Extract the [x, y] coordinate from the center of the cell holding the provided text.  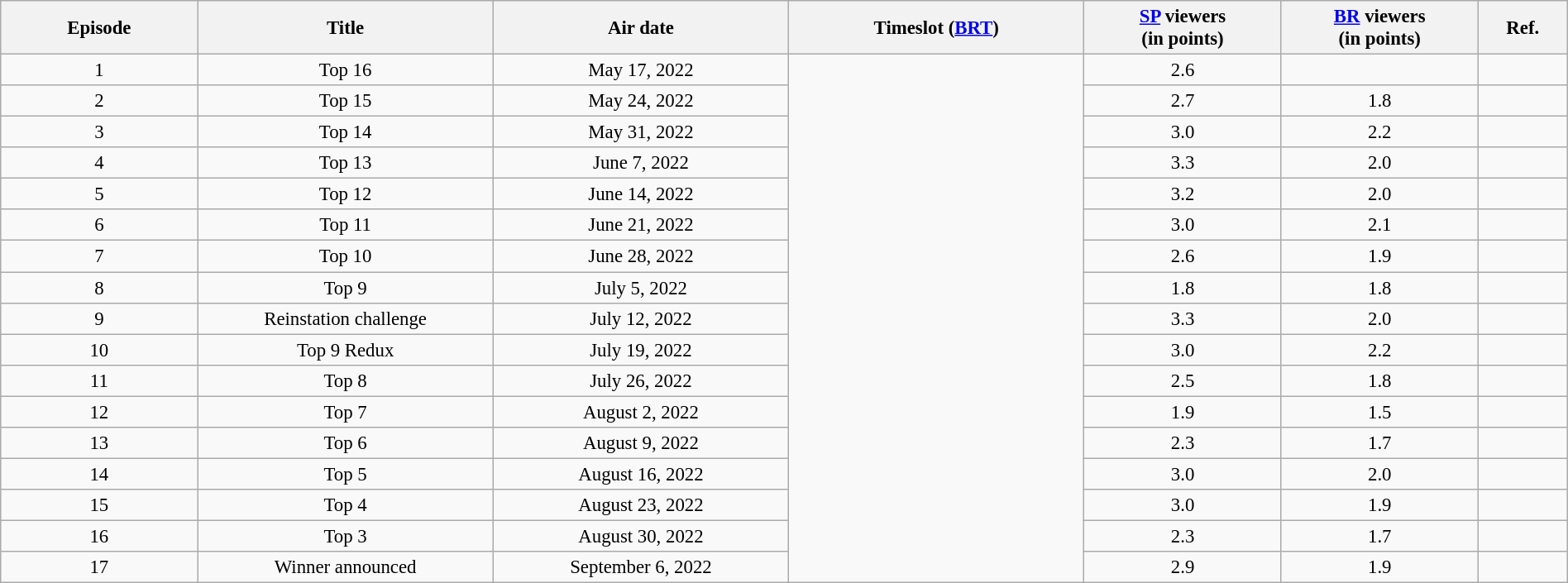
Top 4 [346, 505]
Top 8 [346, 380]
Winner announced [346, 567]
July 19, 2022 [640, 350]
BR viewers(in points) [1379, 28]
August 9, 2022 [640, 443]
August 30, 2022 [640, 536]
4 [99, 163]
Air date [640, 28]
14 [99, 474]
Timeslot (BRT) [936, 28]
July 5, 2022 [640, 288]
2.5 [1183, 380]
7 [99, 256]
10 [99, 350]
June 21, 2022 [640, 226]
June 14, 2022 [640, 194]
Top 14 [346, 132]
Ref. [1523, 28]
1 [99, 70]
June 7, 2022 [640, 163]
16 [99, 536]
Top 3 [346, 536]
Top 11 [346, 226]
2.9 [1183, 567]
8 [99, 288]
July 26, 2022 [640, 380]
13 [99, 443]
Top 9 [346, 288]
May 17, 2022 [640, 70]
September 6, 2022 [640, 567]
15 [99, 505]
Top 9 Redux [346, 350]
July 12, 2022 [640, 318]
6 [99, 226]
August 23, 2022 [640, 505]
3 [99, 132]
9 [99, 318]
5 [99, 194]
Top 5 [346, 474]
11 [99, 380]
2.7 [1183, 101]
2 [99, 101]
Episode [99, 28]
1.5 [1379, 412]
3.2 [1183, 194]
17 [99, 567]
May 31, 2022 [640, 132]
Title [346, 28]
Top 16 [346, 70]
SP viewers(in points) [1183, 28]
Top 7 [346, 412]
12 [99, 412]
Top 10 [346, 256]
August 16, 2022 [640, 474]
2.1 [1379, 226]
Top 6 [346, 443]
Top 15 [346, 101]
Reinstation challenge [346, 318]
Top 12 [346, 194]
Top 13 [346, 163]
August 2, 2022 [640, 412]
May 24, 2022 [640, 101]
June 28, 2022 [640, 256]
